Search for the cell housing the specified text and yield its (X, Y) center coordinate. 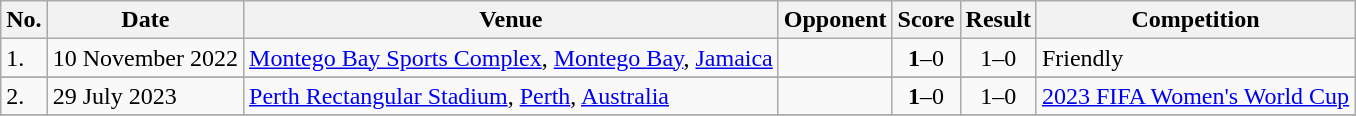
Montego Bay Sports Complex, Montego Bay, Jamaica (512, 58)
Result (998, 20)
29 July 2023 (145, 96)
Opponent (835, 20)
Competition (1195, 20)
Friendly (1195, 58)
Perth Rectangular Stadium, Perth, Australia (512, 96)
No. (24, 20)
Venue (512, 20)
10 November 2022 (145, 58)
Score (926, 20)
2. (24, 96)
2023 FIFA Women's World Cup (1195, 96)
1. (24, 58)
Date (145, 20)
